Identify which cell holds the provided text, then report its [x, y] central coordinate. 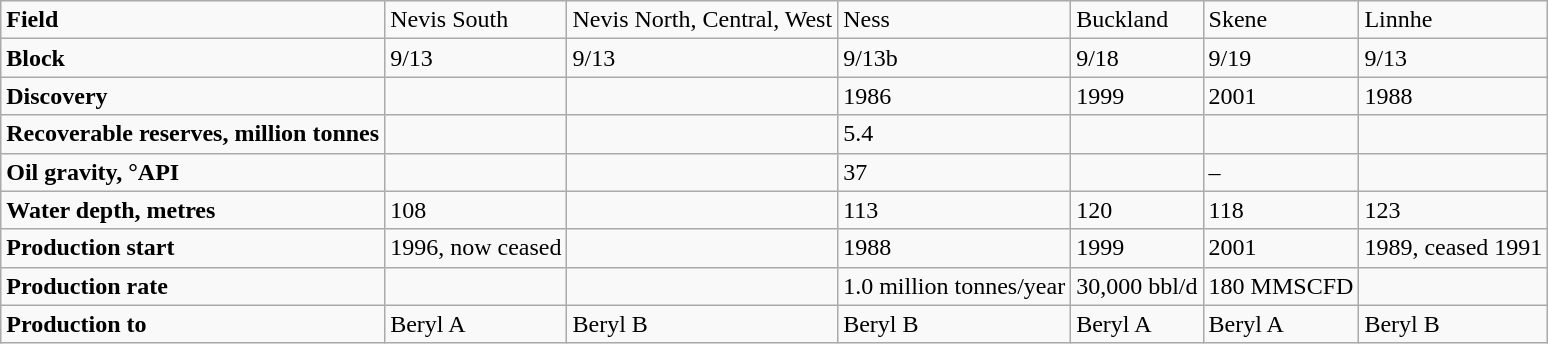
Linnhe [1454, 20]
Oil gravity, °API [193, 172]
– [1281, 172]
30,000 bbl/d [1137, 286]
113 [954, 210]
Nevis North, Central, West [702, 20]
118 [1281, 210]
1986 [954, 96]
Block [193, 58]
Buckland [1137, 20]
Production to [193, 324]
Ness [954, 20]
37 [954, 172]
123 [1454, 210]
120 [1137, 210]
5.4 [954, 134]
1996, now ceased [476, 248]
9/13b [954, 58]
Production start [193, 248]
Nevis South [476, 20]
Water depth, metres [193, 210]
180 MMSCFD [1281, 286]
1989, ceased 1991 [1454, 248]
Production rate [193, 286]
9/19 [1281, 58]
Discovery [193, 96]
Recoverable reserves, million tonnes [193, 134]
Field [193, 20]
Skene [1281, 20]
1.0 million tonnes/year [954, 286]
9/18 [1137, 58]
108 [476, 210]
